Provide the (x, y) coordinate of the cell's center where the given text is located.  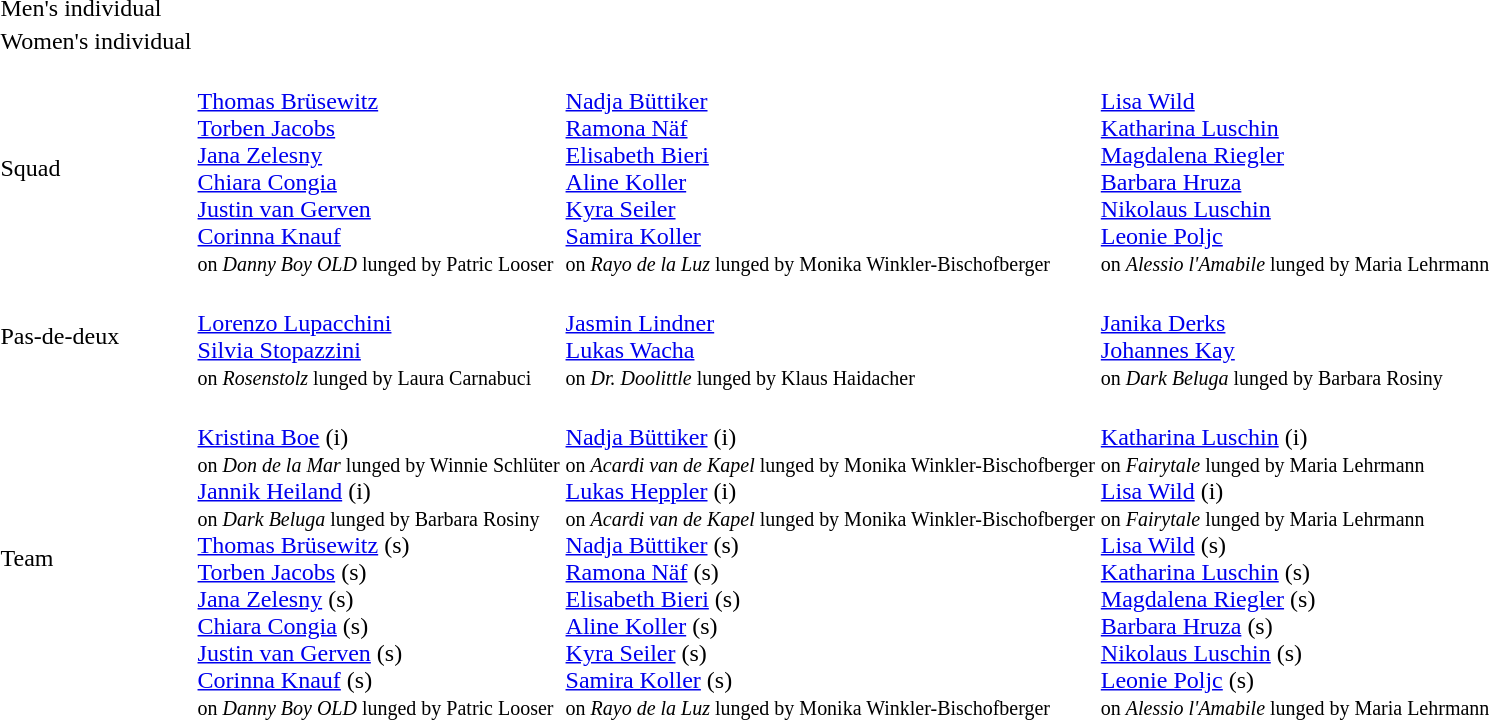
Jasmin LindnerLukas Wacha on Dr. Doolittle lunged by Klaus Haidacher (830, 336)
Lorenzo LupacchiniSilvia Stopazzinion Rosenstolz lunged by Laura Carnabuci (378, 336)
Nadja BüttikerRamona NäfElisabeth BieriAline KollerKyra SeilerSamira Kolleron Rayo de la Luz lunged by Monika Winkler-Bischofberger (830, 168)
Thomas BrüsewitzTorben JacobsJana ZelesnyChiara CongiaJustin van GervenCorinna Knaufon Danny Boy OLD lunged by Patric Looser (378, 168)
